For the text-containing cell, return its midpoint in [X, Y] coordinate format. 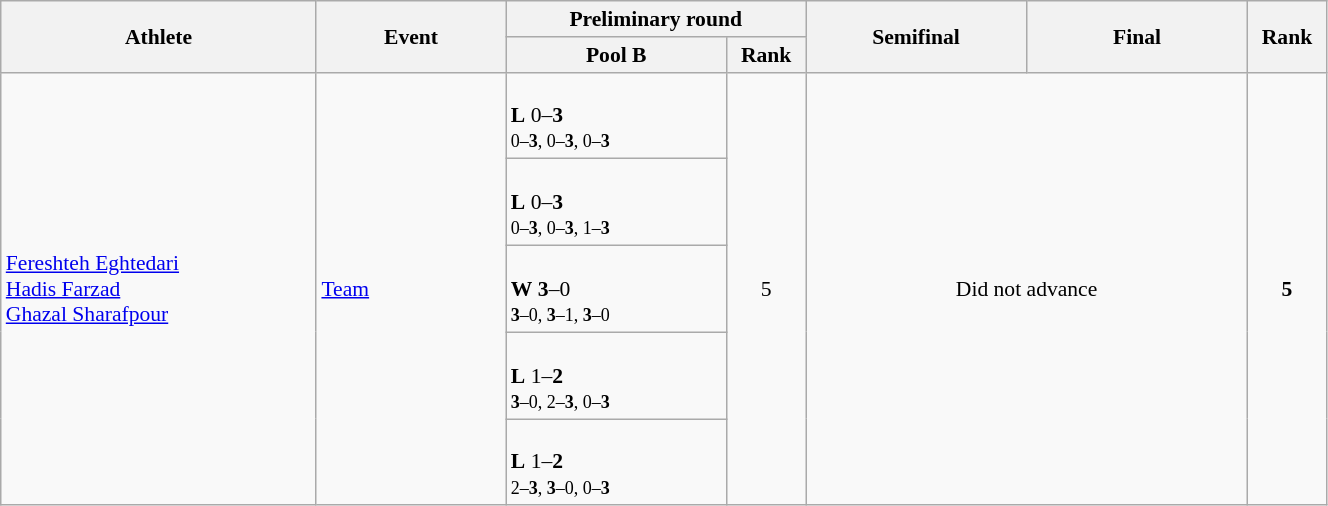
Did not advance [1027, 288]
Event [410, 36]
Final [1138, 36]
Semifinal [916, 36]
L 0–30–3, 0–3, 0–3 [616, 116]
Fereshteh EghtedariHadis FarzadGhazal Sharafpour [159, 288]
L 0–30–3, 0–3, 1–3 [616, 202]
W 3–03–0, 3–1, 3–0 [616, 290]
L 1–23–0, 2–3, 0–3 [616, 376]
Pool B [616, 55]
Team [410, 288]
Preliminary round [656, 19]
L 1–22–3, 3–0, 0–3 [616, 462]
Athlete [159, 36]
